Identify which cell holds the provided text, then report its [X, Y] central coordinate. 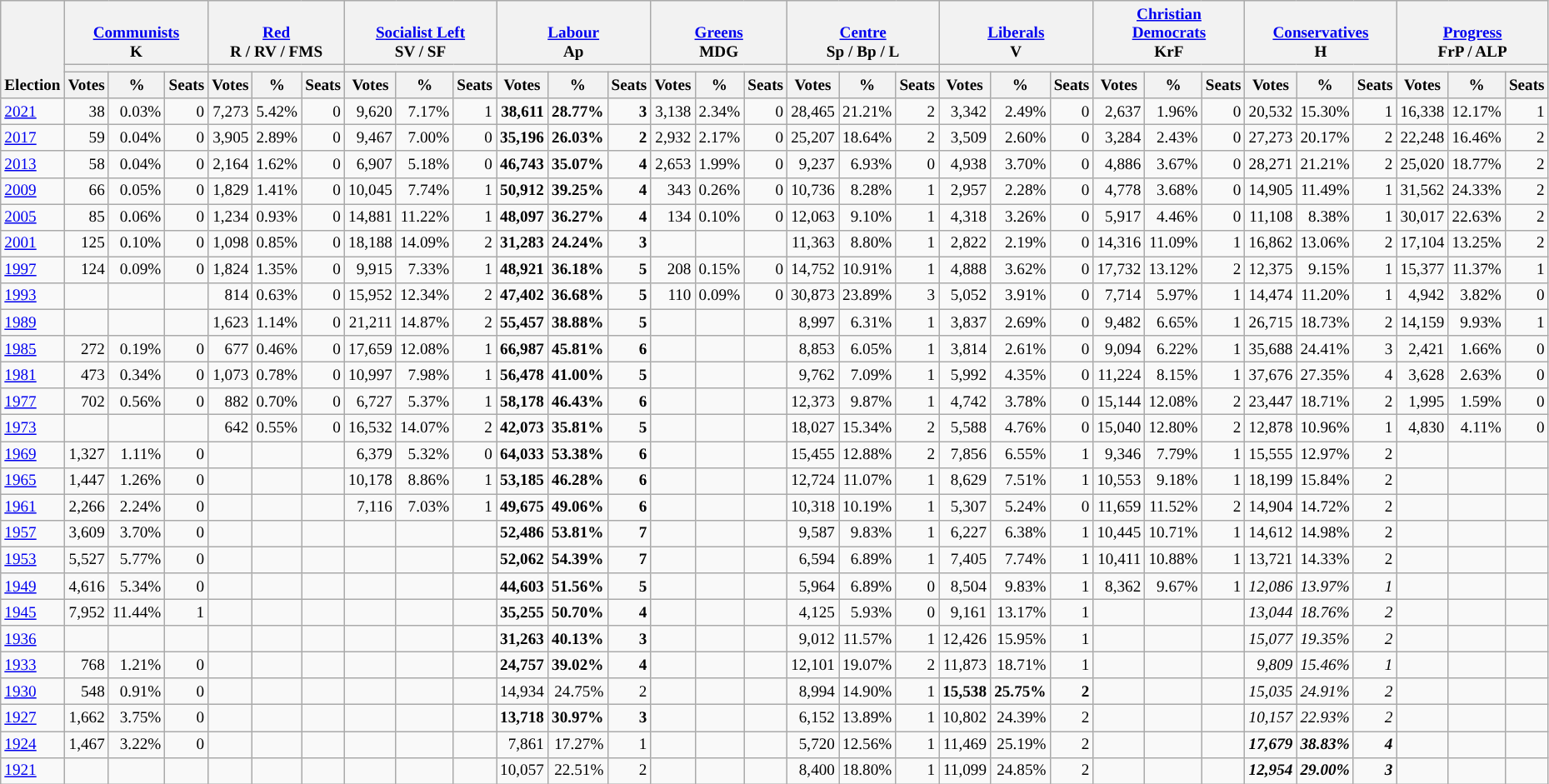
1933 [32, 665]
8,853 [813, 349]
4,616 [87, 587]
15,077 [1271, 639]
0.56% [137, 402]
38.83% [1325, 744]
30.97% [577, 718]
6,907 [370, 164]
39.25% [577, 191]
6,379 [370, 454]
7,861 [522, 744]
1961 [32, 507]
10,178 [370, 481]
1953 [32, 560]
882 [230, 402]
2,653 [673, 164]
1997 [32, 270]
1945 [32, 612]
25,020 [1422, 164]
2.89% [277, 138]
15.95% [1021, 639]
134 [673, 217]
7,273 [230, 112]
1.14% [277, 322]
1957 [32, 533]
21,211 [370, 322]
13,044 [1271, 612]
13.12% [1173, 270]
18,027 [813, 428]
24,757 [522, 665]
35,688 [1271, 349]
1,662 [87, 718]
1930 [32, 692]
5.34% [137, 587]
22,248 [1422, 138]
11,108 [1271, 217]
85 [87, 217]
2021 [32, 112]
6,594 [813, 560]
38,611 [522, 112]
27.35% [1325, 375]
1.35% [277, 270]
38.88% [577, 322]
14,612 [1271, 533]
38 [87, 112]
9,161 [965, 612]
7,856 [965, 454]
12.17% [1477, 112]
12.56% [867, 744]
15.84% [1325, 481]
5.77% [137, 560]
24.33% [1477, 191]
2.43% [1173, 138]
47,402 [522, 296]
1.99% [720, 164]
11.44% [137, 612]
9.18% [1173, 481]
0.55% [277, 428]
17,104 [1422, 243]
1924 [32, 744]
5,720 [813, 744]
13.25% [1477, 243]
14.09% [424, 243]
2.19% [1021, 243]
12,426 [965, 639]
55,457 [522, 322]
14,881 [370, 217]
31,562 [1422, 191]
28,271 [1271, 164]
14,752 [813, 270]
4,125 [813, 612]
0.93% [277, 217]
1993 [32, 296]
6.65% [1173, 322]
13.17% [1021, 612]
52,062 [522, 560]
9,482 [1119, 322]
12,086 [1271, 587]
18.73% [1325, 322]
9,094 [1119, 349]
2.49% [1021, 112]
677 [230, 349]
27,273 [1271, 138]
8.28% [867, 191]
4,888 [965, 270]
10.96% [1325, 428]
LiberalsV [1017, 33]
3,628 [1422, 375]
46.28% [577, 481]
125 [87, 243]
64,033 [522, 454]
0.19% [137, 349]
36.68% [577, 296]
53.81% [577, 533]
3,905 [230, 138]
6,727 [370, 402]
1,327 [87, 454]
10,045 [370, 191]
25.75% [1021, 692]
9.93% [1477, 322]
15,144 [1119, 402]
6.55% [1021, 454]
26.03% [577, 138]
9,346 [1119, 454]
11.49% [1325, 191]
3,342 [965, 112]
16,338 [1422, 112]
CentreSp / Bp / L [863, 33]
4,778 [1119, 191]
14,905 [1271, 191]
2017 [32, 138]
473 [87, 375]
18.64% [867, 138]
14.90% [867, 692]
8,994 [813, 692]
53.38% [577, 454]
548 [87, 692]
12,101 [813, 665]
1,995 [1422, 402]
CommunistsK [137, 33]
14,316 [1119, 243]
24.24% [577, 243]
5,307 [965, 507]
46.43% [577, 402]
14,159 [1422, 322]
36.27% [577, 217]
17,659 [370, 349]
3.62% [1021, 270]
2.61% [1021, 349]
ProgressFrP / ALP [1472, 33]
18,199 [1271, 481]
11,224 [1119, 375]
6.93% [867, 164]
18,188 [370, 243]
45.81% [577, 349]
23,447 [1271, 402]
1985 [32, 349]
29.00% [1325, 771]
9.10% [867, 217]
0.46% [277, 349]
8.38% [1325, 217]
208 [673, 270]
4,938 [965, 164]
1.96% [1173, 112]
0.03% [137, 112]
814 [230, 296]
28,465 [813, 112]
9,762 [813, 375]
1,623 [230, 322]
9.67% [1173, 587]
5,588 [965, 428]
9.87% [867, 402]
10,553 [1119, 481]
1.66% [1477, 349]
1989 [32, 322]
1921 [32, 771]
8,997 [813, 322]
14.98% [1325, 533]
15,455 [813, 454]
18.76% [1325, 612]
272 [87, 349]
5,917 [1119, 217]
20,532 [1271, 112]
2,822 [965, 243]
5.42% [277, 112]
49,675 [522, 507]
7.09% [867, 375]
10,318 [813, 507]
ChristianDemocratsKrF [1169, 33]
6,227 [965, 533]
4,886 [1119, 164]
1973 [32, 428]
13.06% [1325, 243]
10.91% [867, 270]
0.05% [137, 191]
35.81% [577, 428]
0.15% [720, 270]
3,814 [965, 349]
35,196 [522, 138]
51.56% [577, 587]
14.87% [424, 322]
4.46% [1173, 217]
49.06% [577, 507]
1,234 [230, 217]
15,555 [1271, 454]
48,097 [522, 217]
59 [87, 138]
9,809 [1271, 665]
48,921 [522, 270]
4,318 [965, 217]
0.91% [137, 692]
40.13% [577, 639]
19.07% [867, 665]
24.85% [1021, 771]
5,052 [965, 296]
15,377 [1422, 270]
1,098 [230, 243]
24.75% [577, 692]
3.67% [1173, 164]
8.15% [1173, 375]
Election [32, 50]
12,954 [1271, 771]
28.77% [577, 112]
58,178 [522, 402]
11.52% [1173, 507]
16.46% [1477, 138]
3.22% [137, 744]
18.77% [1477, 164]
5.97% [1173, 296]
Socialist LeftSV / SF [420, 33]
0.63% [277, 296]
22.93% [1325, 718]
11,363 [813, 243]
1,073 [230, 375]
1,824 [230, 270]
8,629 [965, 481]
35,255 [522, 612]
17,732 [1119, 270]
2,957 [965, 191]
10,157 [1271, 718]
5.32% [424, 454]
1965 [32, 481]
26,715 [1271, 322]
642 [230, 428]
7,405 [965, 560]
15.34% [867, 428]
1.41% [277, 191]
1.62% [277, 164]
50.70% [577, 612]
11.09% [1173, 243]
4.76% [1021, 428]
15,952 [370, 296]
10,802 [965, 718]
6.05% [867, 349]
41.00% [577, 375]
6.38% [1021, 533]
11.37% [1477, 270]
11.20% [1325, 296]
15.46% [1325, 665]
7,116 [370, 507]
5.93% [867, 612]
0.26% [720, 191]
1936 [32, 639]
9,915 [370, 270]
37,676 [1271, 375]
0.06% [137, 217]
52,486 [522, 533]
2.34% [720, 112]
14,474 [1271, 296]
12,063 [813, 217]
5,527 [87, 560]
4,742 [965, 402]
24.91% [1325, 692]
30,017 [1422, 217]
8.86% [424, 481]
4,830 [1422, 428]
1.21% [137, 665]
54.39% [577, 560]
2.24% [137, 507]
14.72% [1325, 507]
3.91% [1021, 296]
9,587 [813, 533]
7.00% [424, 138]
2,637 [1119, 112]
7.03% [424, 507]
58 [87, 164]
53,185 [522, 481]
GreensMDG [719, 33]
2.63% [1477, 375]
11.22% [424, 217]
5.37% [424, 402]
2013 [32, 164]
66,987 [522, 349]
22.63% [1477, 217]
4.11% [1477, 428]
6.22% [1173, 349]
11,469 [965, 744]
11,659 [1119, 507]
9,467 [370, 138]
1977 [32, 402]
66 [87, 191]
12,375 [1271, 270]
2,421 [1422, 349]
15,040 [1119, 428]
11.07% [867, 481]
7.79% [1173, 454]
9,620 [370, 112]
16,532 [370, 428]
0.70% [277, 402]
1,467 [87, 744]
1.59% [1477, 402]
2009 [32, 191]
11.57% [867, 639]
3,609 [87, 533]
702 [87, 402]
23.89% [867, 296]
7,952 [87, 612]
7.51% [1021, 481]
14.07% [424, 428]
2005 [32, 217]
1,829 [230, 191]
15,538 [965, 692]
ConservativesH [1321, 33]
5.18% [424, 164]
13,718 [522, 718]
30,873 [813, 296]
9,237 [813, 164]
25,207 [813, 138]
12.80% [1173, 428]
25.19% [1021, 744]
9,012 [813, 639]
4.35% [1021, 375]
7,714 [1119, 296]
39.02% [577, 665]
5,992 [965, 375]
343 [673, 191]
2.28% [1021, 191]
3.78% [1021, 402]
1.26% [137, 481]
14,934 [522, 692]
10.19% [867, 507]
1969 [32, 454]
13.97% [1325, 587]
10,997 [370, 375]
RedR / RV / FMS [277, 33]
12.88% [867, 454]
1981 [32, 375]
2.17% [720, 138]
3,138 [673, 112]
46,743 [522, 164]
3.26% [1021, 217]
0.78% [277, 375]
16,862 [1271, 243]
12,878 [1271, 428]
10.71% [1173, 533]
8,504 [965, 587]
15,035 [1271, 692]
12.97% [1325, 454]
11,099 [965, 771]
3,284 [1119, 138]
24.41% [1325, 349]
6.31% [867, 322]
8.80% [867, 243]
17.27% [577, 744]
768 [87, 665]
1949 [32, 587]
2.69% [1021, 322]
3,837 [965, 322]
11,873 [965, 665]
6,152 [813, 718]
7.33% [424, 270]
5.24% [1021, 507]
9.15% [1325, 270]
10,736 [813, 191]
1,447 [87, 481]
36.18% [577, 270]
8,400 [813, 771]
20.17% [1325, 138]
14.33% [1325, 560]
10,057 [522, 771]
35.07% [577, 164]
2.60% [1021, 138]
124 [87, 270]
10.88% [1173, 560]
42,073 [522, 428]
10,445 [1119, 533]
56,478 [522, 375]
18.80% [867, 771]
12.34% [424, 296]
3.75% [137, 718]
0.85% [277, 243]
17,679 [1271, 744]
13,721 [1271, 560]
110 [673, 296]
5,964 [813, 587]
44,603 [522, 587]
3,509 [965, 138]
13.89% [867, 718]
22.51% [577, 771]
50,912 [522, 191]
1927 [32, 718]
31,263 [522, 639]
3.68% [1173, 191]
3.82% [1477, 296]
7.17% [424, 112]
LabourAp [573, 33]
14,904 [1271, 507]
10,411 [1119, 560]
2,164 [230, 164]
12,724 [813, 481]
2,266 [87, 507]
24.39% [1021, 718]
0.34% [137, 375]
8,362 [1119, 587]
12,373 [813, 402]
7.98% [424, 375]
31,283 [522, 243]
4,942 [1422, 296]
19.35% [1325, 639]
1.11% [137, 454]
2001 [32, 243]
15.30% [1325, 112]
2,932 [673, 138]
